Detect which cell encompasses the target text, then output its [X, Y] center coordinate. 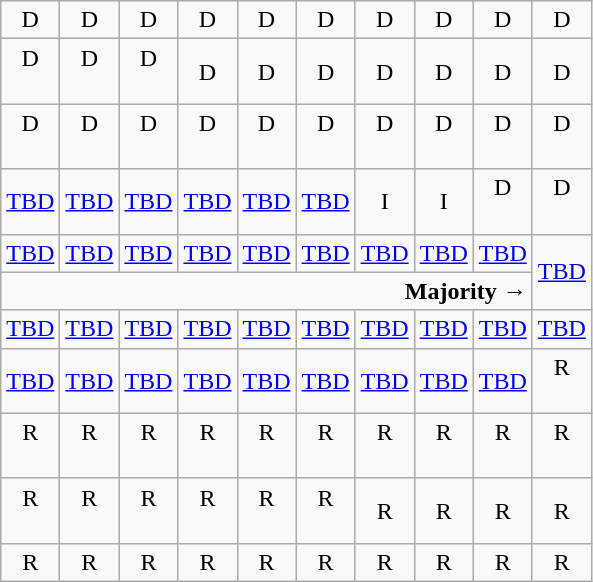
Majority → [267, 291]
